Extract the (X, Y) coordinate from the center of the cell holding the provided text.  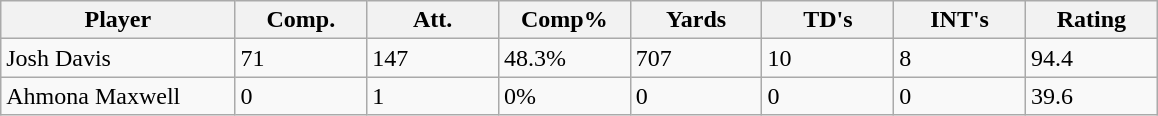
Josh Davis (118, 58)
707 (696, 58)
Ahmona Maxwell (118, 96)
8 (960, 58)
Rating (1091, 20)
10 (828, 58)
39.6 (1091, 96)
Comp% (564, 20)
1 (433, 96)
Player (118, 20)
Yards (696, 20)
94.4 (1091, 58)
147 (433, 58)
0% (564, 96)
Comp. (301, 20)
71 (301, 58)
48.3% (564, 58)
INT's (960, 20)
Att. (433, 20)
TD's (828, 20)
